Search for the cell housing the specified text and yield its (x, y) center coordinate. 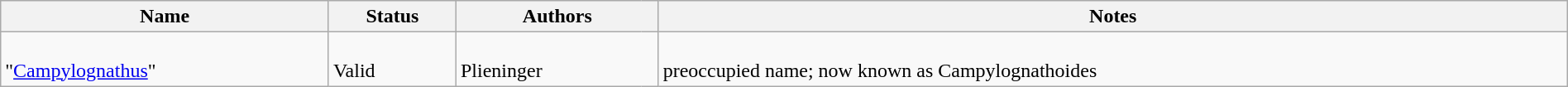
Valid (392, 60)
preoccupied name; now known as Campylognathoides (1113, 60)
Name (165, 17)
Status (392, 17)
Notes (1113, 17)
Authors (557, 17)
Plieninger (548, 60)
"Campylognathus" (165, 60)
